Detect which cell encompasses the target text, then output its [X, Y] center coordinate. 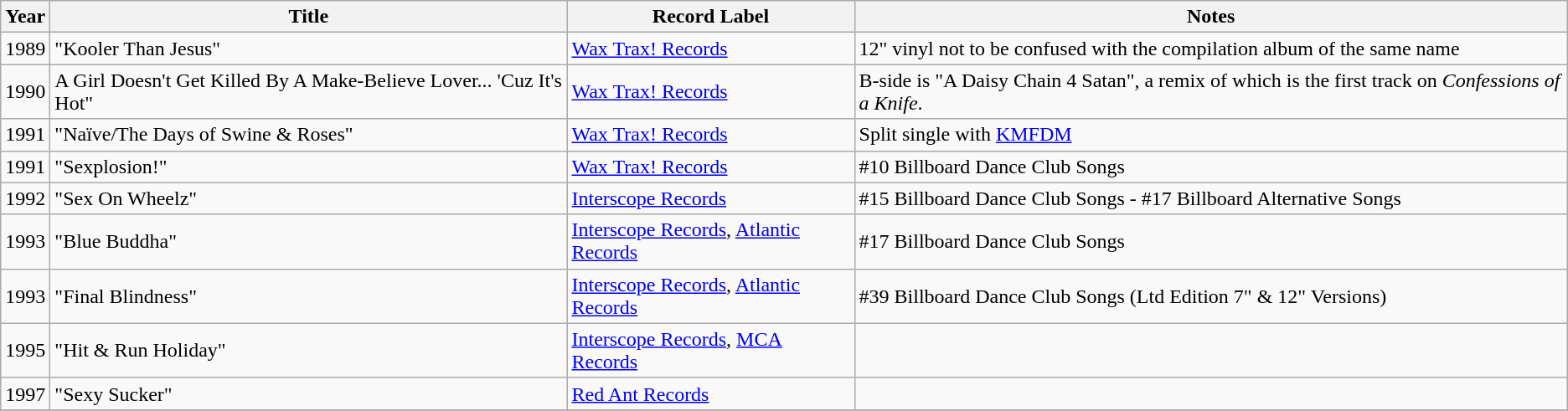
1995 [25, 350]
#39 Billboard Dance Club Songs (Ltd Edition 7" & 12" Versions) [1211, 296]
"Blue Buddha" [308, 241]
Red Ant Records [710, 393]
1992 [25, 198]
Notes [1211, 17]
Title [308, 17]
"Final Blindness" [308, 296]
Interscope Records [710, 198]
"Kooler Than Jesus" [308, 49]
"Hit & Run Holiday" [308, 350]
"Sex On Wheelz" [308, 198]
#17 Billboard Dance Club Songs [1211, 241]
#10 Billboard Dance Club Songs [1211, 167]
12" vinyl not to be confused with the compilation album of the same name [1211, 49]
"Sexplosion!" [308, 167]
Record Label [710, 17]
1997 [25, 393]
#15 Billboard Dance Club Songs - #17 Billboard Alternative Songs [1211, 198]
Interscope Records, MCA Records [710, 350]
1990 [25, 92]
A Girl Doesn't Get Killed By A Make-Believe Lover... 'Cuz It's Hot" [308, 92]
"Naïve/The Days of Swine & Roses" [308, 135]
B-side is "A Daisy Chain 4 Satan", a remix of which is the first track on Confessions of a Knife. [1211, 92]
Year [25, 17]
1989 [25, 49]
"Sexy Sucker" [308, 393]
Split single with KMFDM [1211, 135]
